Search for the cell housing the specified text and yield its (X, Y) center coordinate. 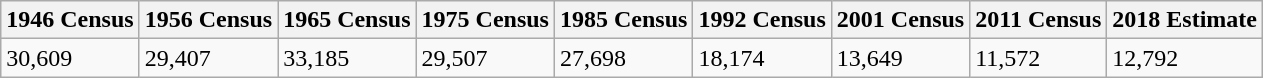
12,792 (1185, 58)
1992 Census (762, 20)
29,507 (485, 58)
1946 Census (70, 20)
1975 Census (485, 20)
2001 Census (900, 20)
30,609 (70, 58)
27,698 (623, 58)
1965 Census (347, 20)
18,174 (762, 58)
1985 Census (623, 20)
2011 Census (1038, 20)
33,185 (347, 58)
1956 Census (208, 20)
29,407 (208, 58)
13,649 (900, 58)
2018 Estimate (1185, 20)
11,572 (1038, 58)
